Provide the (X, Y) coordinate of the cell's center where the given text is located.  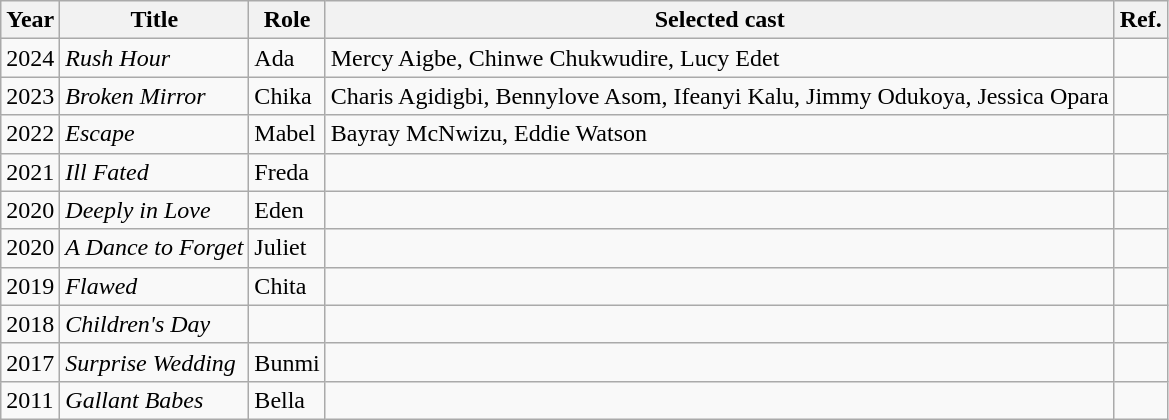
Surprise Wedding (154, 362)
2017 (30, 362)
Charis Agidigbi, Bennylove Asom, Ifeanyi Kalu, Jimmy Odukoya, Jessica Opara (720, 96)
2019 (30, 286)
Bayray McNwizu, Eddie Watson (720, 134)
Ill Fated (154, 172)
Role (287, 20)
Broken Mirror (154, 96)
Escape (154, 134)
2018 (30, 324)
Freda (287, 172)
2011 (30, 400)
Ada (287, 58)
Mercy Aigbe, Chinwe Chukwudire, Lucy Edet (720, 58)
Flawed (154, 286)
Title (154, 20)
Rush Hour (154, 58)
Juliet (287, 248)
Children's Day (154, 324)
Chika (287, 96)
2023 (30, 96)
A Dance to Forget (154, 248)
Mabel (287, 134)
Ref. (1140, 20)
Deeply in Love (154, 210)
2021 (30, 172)
Chita (287, 286)
Year (30, 20)
Gallant Babes (154, 400)
Bunmi (287, 362)
Eden (287, 210)
Bella (287, 400)
2024 (30, 58)
2022 (30, 134)
Selected cast (720, 20)
